Locate the cell with the specified text and output its (X, Y) center coordinate. 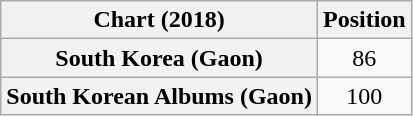
South Korea (Gaon) (160, 58)
Position (364, 20)
100 (364, 96)
South Korean Albums (Gaon) (160, 96)
86 (364, 58)
Chart (2018) (160, 20)
